Scan for the cell matching the given text and deliver its (X, Y) coordinate at center. 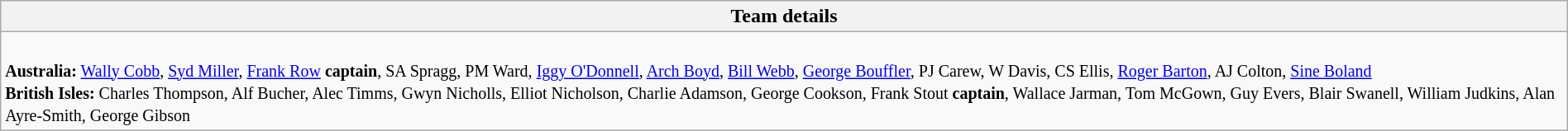
Team details (784, 16)
